From the cell containing the given text, extract its center point as (X, Y) coordinate. 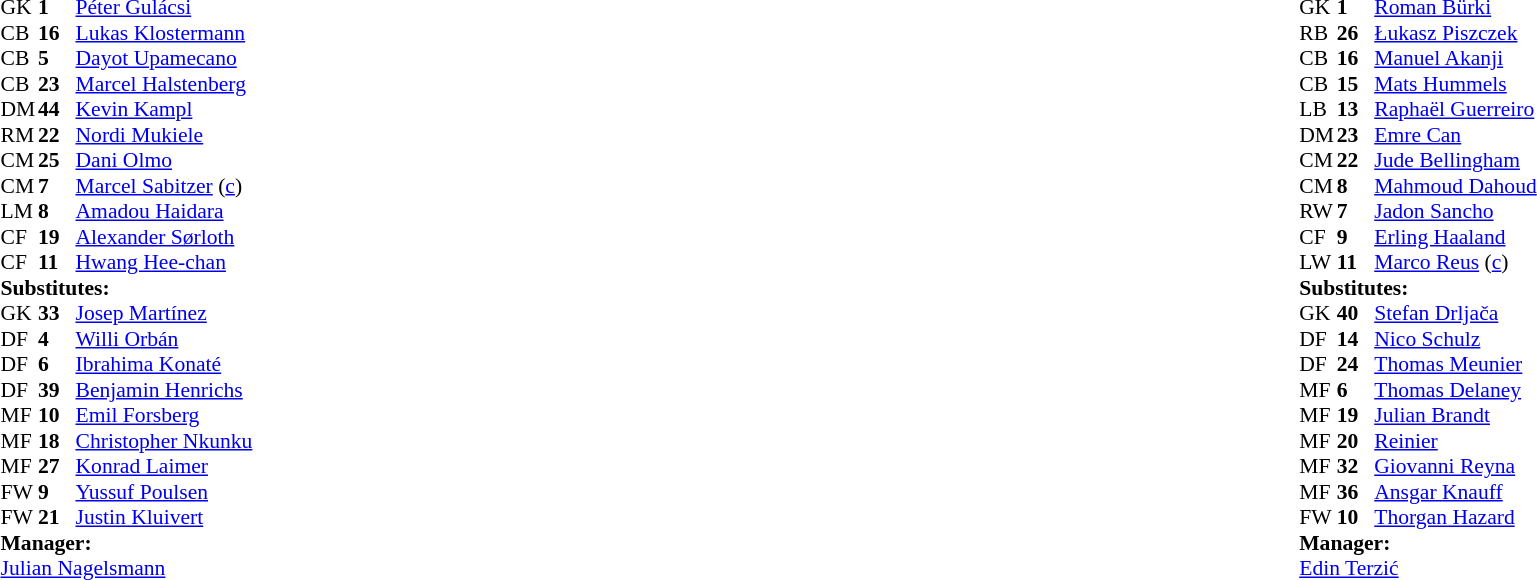
Manuel Akanji (1455, 59)
Thomas Delaney (1455, 390)
39 (57, 390)
Dayot Upamecano (164, 59)
4 (57, 339)
Mahmoud Dahoud (1455, 186)
Christopher Nkunku (164, 441)
33 (57, 313)
Ibrahima Konaté (164, 365)
Justin Kluivert (164, 517)
RB (1318, 33)
15 (1356, 84)
Mats Hummels (1455, 84)
Reinier (1455, 441)
44 (57, 109)
Giovanni Reyna (1455, 467)
Erling Haaland (1455, 237)
13 (1356, 109)
Lukas Klostermann (164, 33)
Julian Brandt (1455, 415)
32 (1356, 467)
RW (1318, 211)
20 (1356, 441)
Konrad Laimer (164, 467)
24 (1356, 365)
LB (1318, 109)
Jadon Sancho (1455, 211)
Thomas Meunier (1455, 365)
Jude Bellingham (1455, 161)
Nordi Mukiele (164, 135)
Stefan Drljača (1455, 313)
36 (1356, 492)
Marco Reus (c) (1455, 263)
Alexander Sørloth (164, 237)
40 (1356, 313)
Nico Schulz (1455, 339)
25 (57, 161)
Kevin Kampl (164, 109)
Emil Forsberg (164, 415)
Emre Can (1455, 135)
5 (57, 59)
Josep Martínez (164, 313)
Thorgan Hazard (1455, 517)
LW (1318, 263)
Yussuf Poulsen (164, 492)
18 (57, 441)
21 (57, 517)
RM (19, 135)
Benjamin Henrichs (164, 390)
Hwang Hee-chan (164, 263)
14 (1356, 339)
Amadou Haidara (164, 211)
Ansgar Knauff (1455, 492)
Raphaël Guerreiro (1455, 109)
27 (57, 467)
Willi Orbán (164, 339)
26 (1356, 33)
Łukasz Piszczek (1455, 33)
Marcel Sabitzer (c) (164, 186)
Dani Olmo (164, 161)
LM (19, 211)
Marcel Halstenberg (164, 84)
